Return the (x, y) coordinate for the center point of the cell that contains the specified text.  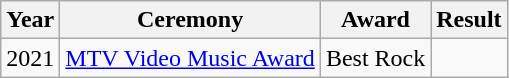
MTV Video Music Award (190, 58)
Year (30, 20)
Result (469, 20)
Ceremony (190, 20)
2021 (30, 58)
Award (375, 20)
Best Rock (375, 58)
